Search for the cell housing the specified text and yield its [x, y] center coordinate. 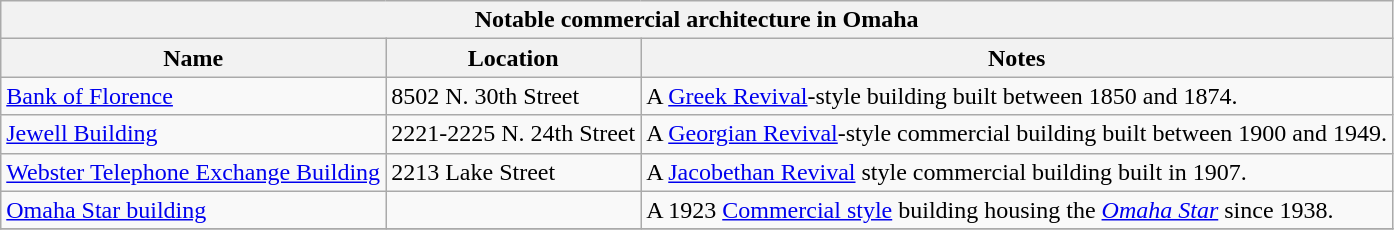
Jewell Building [194, 134]
Location [514, 58]
Omaha Star building [194, 210]
2221-2225 N. 24th Street [514, 134]
A Georgian Revival-style commercial building built between 1900 and 1949. [1017, 134]
A Jacobethan Revival style commercial building built in 1907. [1017, 172]
2213 Lake Street [514, 172]
Name [194, 58]
Notable commercial architecture in Omaha [697, 20]
A 1923 Commercial style building housing the Omaha Star since 1938. [1017, 210]
Notes [1017, 58]
Bank of Florence [194, 96]
8502 N. 30th Street [514, 96]
Webster Telephone Exchange Building [194, 172]
A Greek Revival-style building built between 1850 and 1874. [1017, 96]
